Locate the cell with the specified text and output its (x, y) center coordinate. 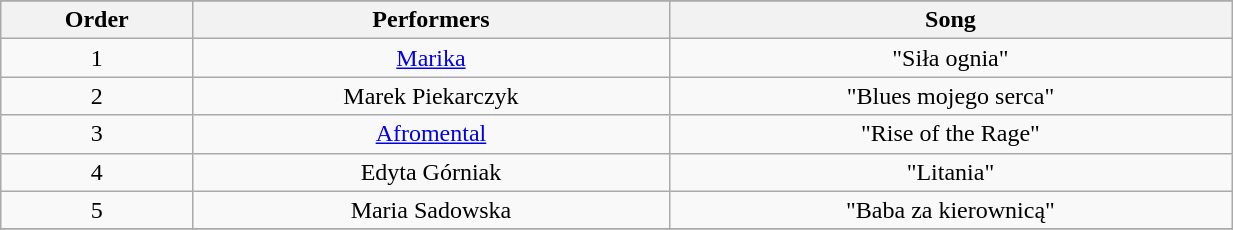
Song (950, 20)
Marek Piekarczyk (432, 96)
"Baba za kierownicą" (950, 210)
Order (97, 20)
Performers (432, 20)
Marika (432, 58)
"Blues mojego serca" (950, 96)
"Litania" (950, 172)
3 (97, 134)
2 (97, 96)
4 (97, 172)
"Rise of the Rage" (950, 134)
Afromental (432, 134)
Maria Sadowska (432, 210)
"Siła ognia" (950, 58)
5 (97, 210)
1 (97, 58)
Edyta Górniak (432, 172)
